Scan for the cell matching the given text and deliver its [x, y] coordinate at center. 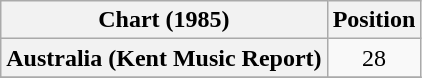
28 [374, 58]
Australia (Kent Music Report) [164, 58]
Position [374, 20]
Chart (1985) [164, 20]
